Return the (x, y) coordinate for the center point of the cell that contains the specified text.  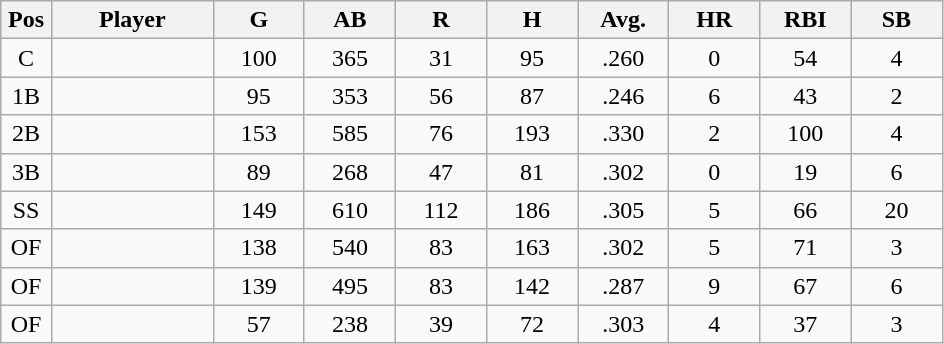
19 (806, 172)
81 (532, 172)
139 (258, 286)
.260 (624, 58)
37 (806, 324)
C (26, 58)
Avg. (624, 20)
268 (350, 172)
.287 (624, 286)
R (440, 20)
72 (532, 324)
3B (26, 172)
71 (806, 248)
.303 (624, 324)
610 (350, 210)
56 (440, 96)
112 (440, 210)
2B (26, 134)
SS (26, 210)
Player (132, 20)
.246 (624, 96)
31 (440, 58)
39 (440, 324)
SB (896, 20)
.305 (624, 210)
186 (532, 210)
43 (806, 96)
47 (440, 172)
9 (714, 286)
142 (532, 286)
.330 (624, 134)
54 (806, 58)
540 (350, 248)
149 (258, 210)
365 (350, 58)
G (258, 20)
57 (258, 324)
87 (532, 96)
66 (806, 210)
76 (440, 134)
20 (896, 210)
495 (350, 286)
138 (258, 248)
193 (532, 134)
RBI (806, 20)
67 (806, 286)
238 (350, 324)
163 (532, 248)
Pos (26, 20)
1B (26, 96)
H (532, 20)
353 (350, 96)
585 (350, 134)
HR (714, 20)
AB (350, 20)
89 (258, 172)
153 (258, 134)
